Return the (x, y) coordinate for the center point of the cell that contains the specified text.  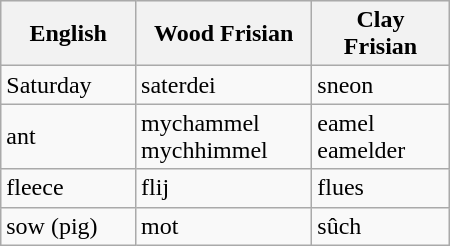
eameleamelder (380, 136)
fleece (68, 188)
Clay Frisian (380, 34)
flues (380, 188)
mychammelmychhimmel (224, 136)
flij (224, 188)
sow (pig) (68, 226)
sneon (380, 85)
saterdei (224, 85)
mot (224, 226)
ant (68, 136)
sûch (380, 226)
Saturday (68, 85)
Wood Frisian (224, 34)
English (68, 34)
